Find where the given text appears and provide that cell's center as [x, y] coordinate. 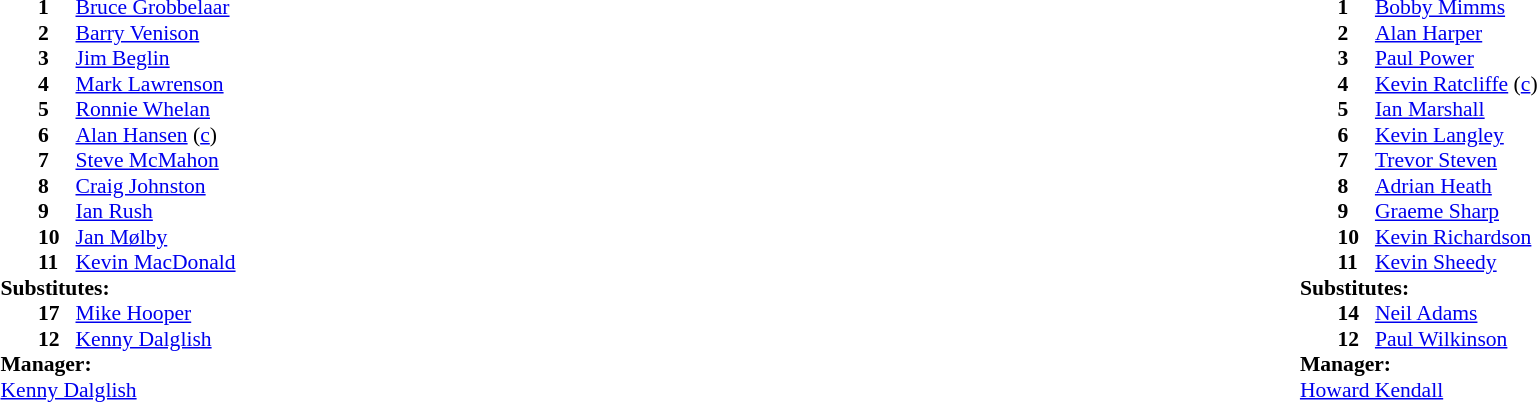
Ronnie Whelan [156, 109]
17 [57, 313]
Mark Lawrenson [156, 84]
Substitutes: [118, 288]
Mike Hooper [156, 313]
Manager: [118, 365]
Steve McMahon [156, 161]
Jim Beglin [156, 59]
Ian Rush [156, 211]
Kevin MacDonald [156, 263]
Jan Mølby [156, 237]
Barry Venison [156, 33]
14 [1356, 313]
Craig Johnston [156, 186]
Alan Hansen (c) [156, 135]
Kenny Dalglish [156, 339]
